For the text-containing cell, return its midpoint in (x, y) coordinate format. 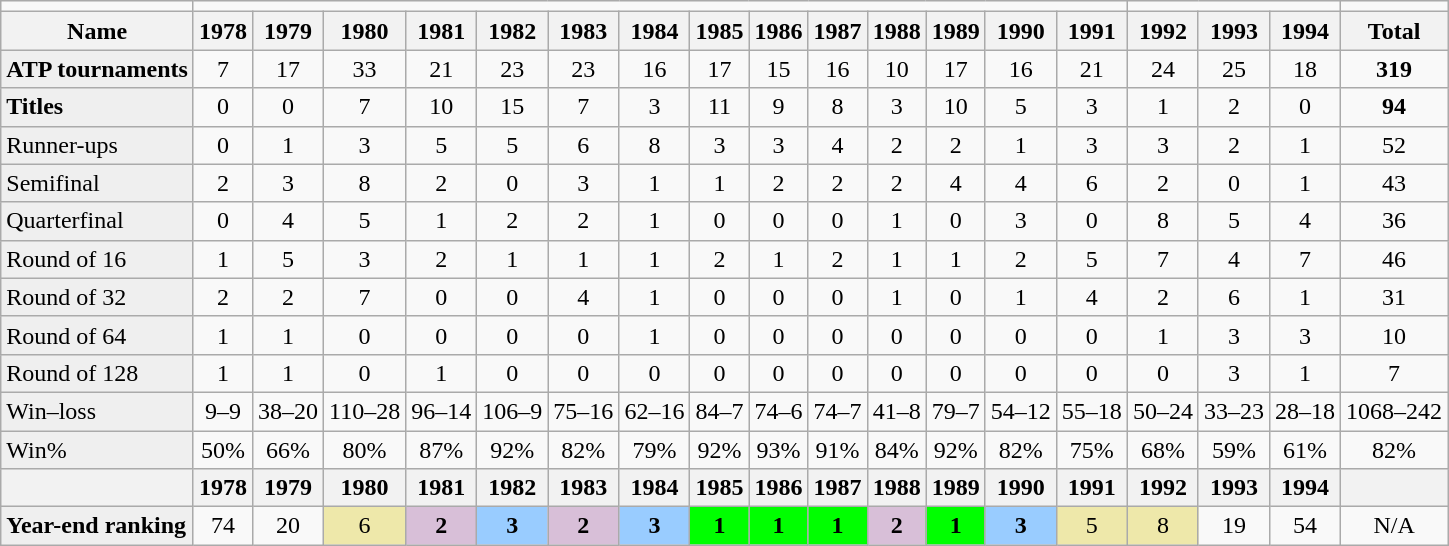
11 (720, 107)
Total (1394, 31)
75–16 (584, 411)
Semifinal (98, 183)
20 (288, 526)
110–28 (365, 411)
Round of 64 (98, 335)
36 (1394, 221)
28–18 (1304, 411)
96–14 (442, 411)
Quarterfinal (98, 221)
Runner-ups (98, 145)
74–6 (778, 411)
93% (778, 449)
Round of 128 (98, 373)
74 (222, 526)
87% (442, 449)
50–24 (1162, 411)
55–18 (1092, 411)
ATP tournaments (98, 69)
91% (838, 449)
61% (1304, 449)
33–23 (1234, 411)
68% (1162, 449)
1068–242 (1394, 411)
79% (654, 449)
106–9 (512, 411)
18 (1304, 69)
Round of 32 (98, 297)
75% (1092, 449)
79–7 (956, 411)
54 (1304, 526)
41–8 (896, 411)
54–12 (1020, 411)
38–20 (288, 411)
9 (778, 107)
24 (1162, 69)
50% (222, 449)
84% (896, 449)
59% (1234, 449)
Titles (98, 107)
94 (1394, 107)
Win% (98, 449)
31 (1394, 297)
N/A (1394, 526)
62–16 (654, 411)
Win–loss (98, 411)
46 (1394, 259)
80% (365, 449)
74–7 (838, 411)
319 (1394, 69)
Name (98, 31)
19 (1234, 526)
43 (1394, 183)
9–9 (222, 411)
66% (288, 449)
84–7 (720, 411)
33 (365, 69)
Round of 16 (98, 259)
Year-end ranking (98, 526)
25 (1234, 69)
52 (1394, 145)
